Scan for the cell matching the given text and deliver its (X, Y) coordinate at center. 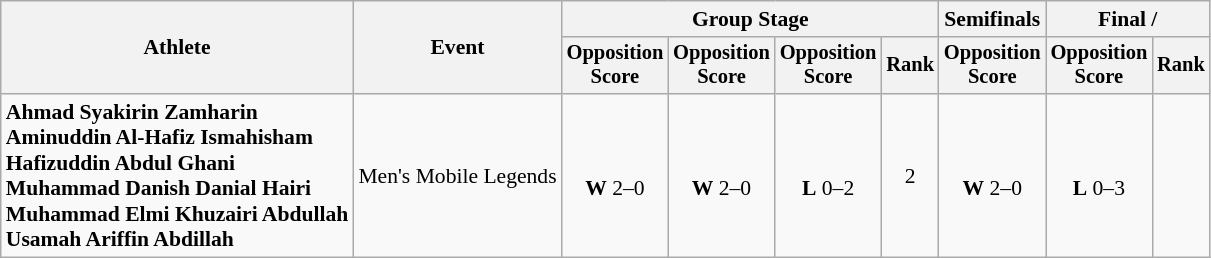
Men's Mobile Legends (457, 176)
Final / (1128, 19)
2 (910, 176)
Group Stage (750, 19)
Athlete (178, 48)
L 0–3 (1100, 176)
Event (457, 48)
Semifinals (992, 19)
L 0–2 (828, 176)
